Return the (x, y) coordinate for the center point of the cell that contains the specified text.  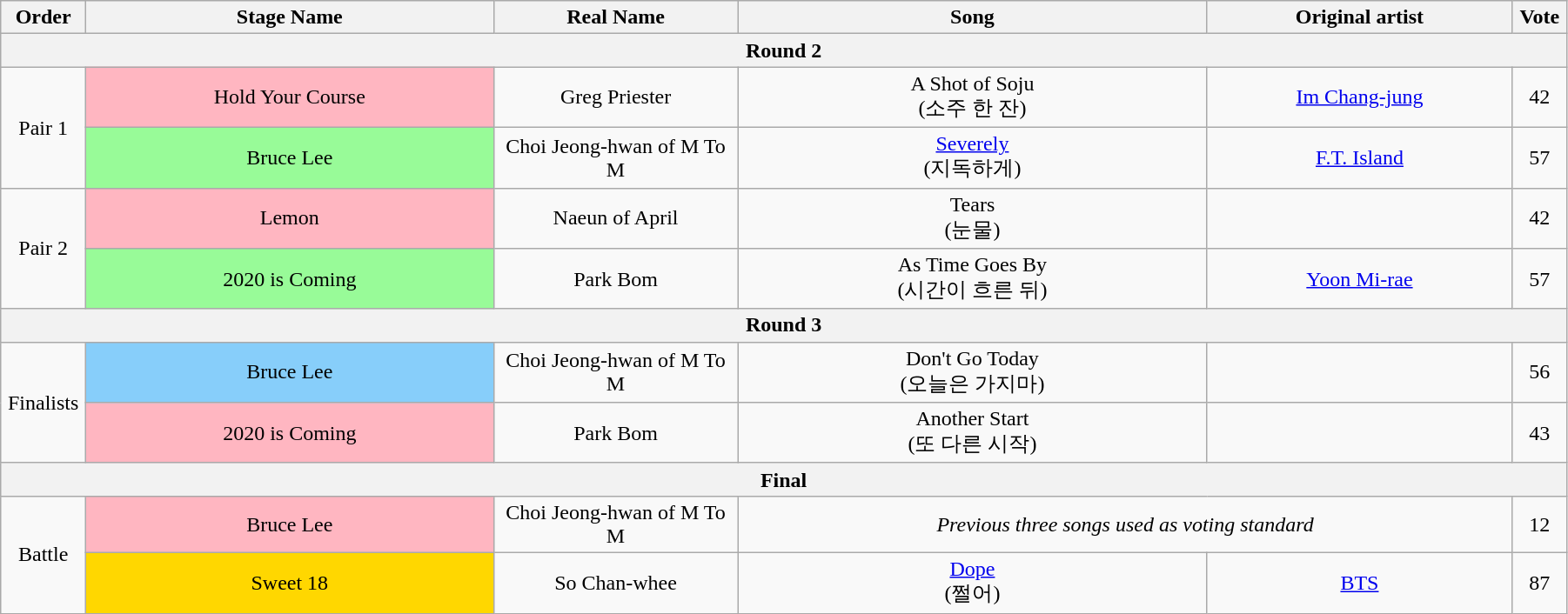
Im Chang-jung (1359, 97)
Round 2 (784, 50)
Previous three songs used as voting standard (1125, 524)
Battle (44, 555)
Lemon (290, 218)
Naeun of April (616, 218)
Vote (1539, 17)
Yoon Mi-rae (1359, 279)
A Shot of Soju(소주 한 잔) (973, 97)
BTS (1359, 583)
As Time Goes By(시간이 흐른 뒤) (973, 279)
Sweet 18 (290, 583)
Song (973, 17)
Stage Name (290, 17)
F.T. Island (1359, 157)
So Chan-whee (616, 583)
Don't Go Today(오늘은 가지마) (973, 372)
Final (784, 479)
Finalists (44, 402)
Another Start(또 다른 시작) (973, 433)
Hold Your Course (290, 97)
Severely(지독하게) (973, 157)
Greg Priester (616, 97)
56 (1539, 372)
Tears(눈물) (973, 218)
Real Name (616, 17)
87 (1539, 583)
43 (1539, 433)
Pair 1 (44, 127)
Original artist (1359, 17)
Order (44, 17)
Round 3 (784, 325)
Dope(쩔어) (973, 583)
Pair 2 (44, 249)
12 (1539, 524)
